Output the [X, Y] coordinate of the center of the cell containing the given text.  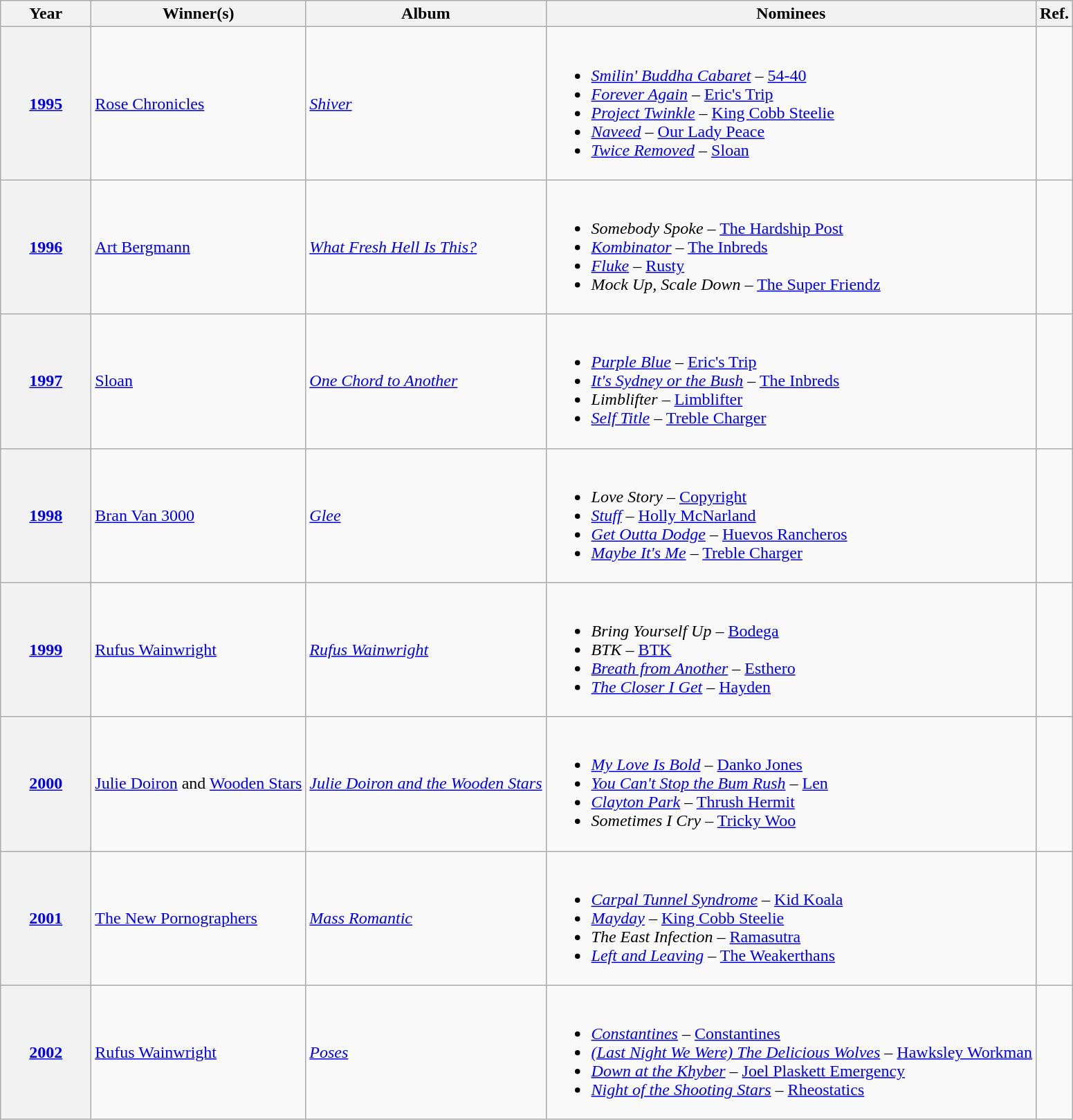
1997 [46, 381]
Purple Blue – Eric's TripIt's Sydney or the Bush – The InbredsLimblifter – LimblifterSelf Title – Treble Charger [791, 381]
Love Story – CopyrightStuff – Holly McNarlandGet Outta Dodge – Huevos RancherosMaybe It's Me – Treble Charger [791, 515]
My Love Is Bold – Danko JonesYou Can't Stop the Bum Rush – LenClayton Park – Thrush HermitSometimes I Cry – Tricky Woo [791, 784]
Winner(s) [199, 14]
Rose Chronicles [199, 104]
2001 [46, 918]
Year [46, 14]
Julie Doiron and Wooden Stars [199, 784]
1995 [46, 104]
One Chord to Another [426, 381]
Julie Doiron and the Wooden Stars [426, 784]
The New Pornographers [199, 918]
Bran Van 3000 [199, 515]
Bring Yourself Up – BodegaBTK – BTKBreath from Another – EstheroThe Closer I Get – Hayden [791, 650]
Smilin' Buddha Cabaret – 54-40Forever Again – Eric's TripProject Twinkle – King Cobb SteelieNaveed – Our Lady PeaceTwice Removed – Sloan [791, 104]
Carpal Tunnel Syndrome – Kid KoalaMayday – King Cobb SteelieThe East Infection – RamasutraLeft and Leaving – The Weakerthans [791, 918]
Nominees [791, 14]
Shiver [426, 104]
Glee [426, 515]
What Fresh Hell Is This? [426, 247]
1999 [46, 650]
2000 [46, 784]
1996 [46, 247]
Somebody Spoke – The Hardship PostKombinator – The InbredsFluke – RustyMock Up, Scale Down – The Super Friendz [791, 247]
Album [426, 14]
1998 [46, 515]
Mass Romantic [426, 918]
Poses [426, 1052]
Ref. [1054, 14]
2002 [46, 1052]
Art Bergmann [199, 247]
Sloan [199, 381]
